Output the [X, Y] coordinate of the center of the cell containing the given text.  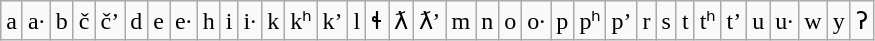
a [12, 21]
kʰ [301, 21]
l [357, 21]
e· [184, 21]
s [666, 21]
a· [36, 21]
ʔ [862, 21]
r [646, 21]
w [813, 21]
y [838, 21]
pʰ [590, 21]
t [685, 21]
č’ [110, 21]
t’ [734, 21]
u· [784, 21]
tʰ [708, 21]
m [461, 21]
o· [536, 21]
h [208, 21]
e [159, 21]
p [562, 21]
k [274, 21]
ƛ [402, 21]
i· [250, 21]
k’ [332, 21]
d [136, 21]
ɬ [378, 21]
i [229, 21]
n [488, 21]
ƛ’ [430, 21]
o [510, 21]
u [758, 21]
p’ [622, 21]
č [84, 21]
b [62, 21]
